Search for the cell housing the specified text and yield its [x, y] center coordinate. 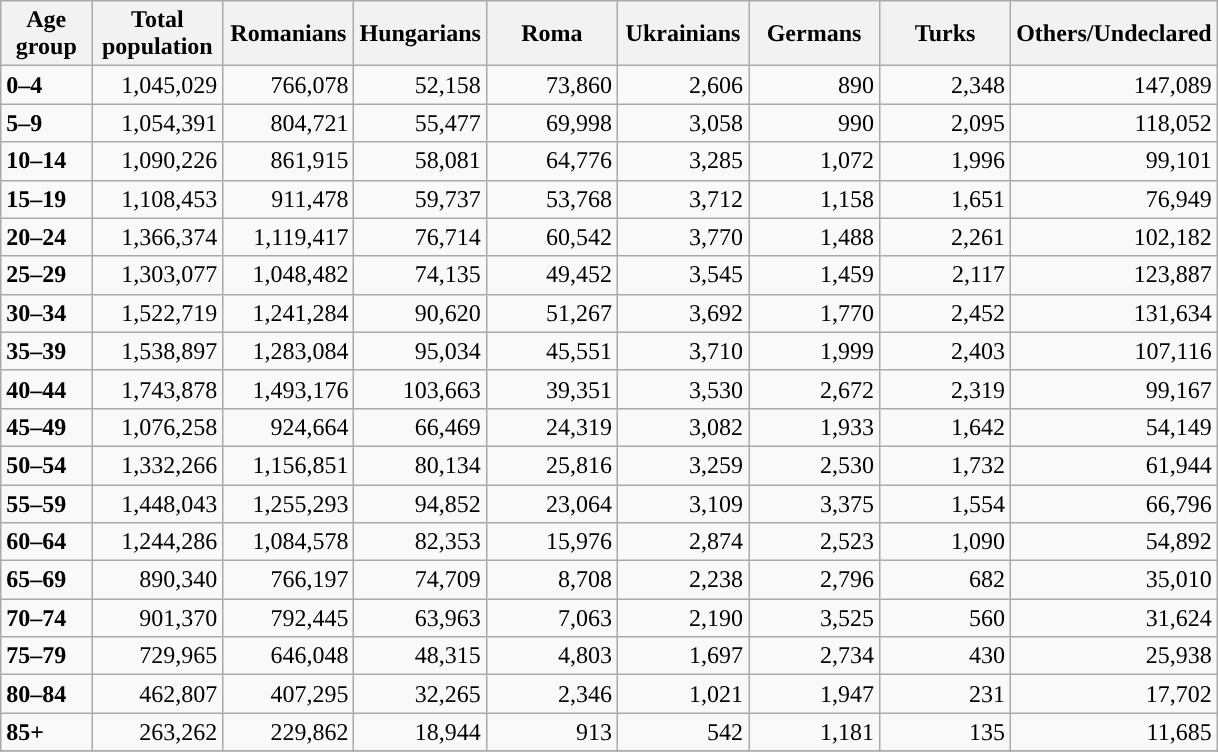
76,714 [420, 237]
65–69 [46, 580]
407,295 [288, 694]
901,370 [158, 618]
118,052 [1114, 123]
Germans [814, 34]
3,058 [682, 123]
1,743,878 [158, 389]
766,078 [288, 85]
94,852 [420, 503]
107,116 [1114, 351]
2,796 [814, 580]
924,664 [288, 427]
1,996 [946, 161]
3,082 [682, 427]
1,303,077 [158, 275]
1,181 [814, 732]
4,803 [552, 656]
2,606 [682, 85]
913 [552, 732]
135 [946, 732]
Age group [46, 34]
Others/Undeclared [1114, 34]
35,010 [1114, 580]
2,117 [946, 275]
49,452 [552, 275]
1,732 [946, 465]
1,084,578 [288, 542]
1,448,043 [158, 503]
66,469 [420, 427]
10–14 [46, 161]
3,692 [682, 313]
542 [682, 732]
1,697 [682, 656]
66,796 [1114, 503]
2,523 [814, 542]
55–59 [46, 503]
646,048 [288, 656]
23,064 [552, 503]
1,283,084 [288, 351]
64,776 [552, 161]
1,054,391 [158, 123]
229,862 [288, 732]
1,522,719 [158, 313]
263,262 [158, 732]
1,933 [814, 427]
Hungarians [420, 34]
2,190 [682, 618]
861,915 [288, 161]
1,366,374 [158, 237]
3,109 [682, 503]
30–34 [46, 313]
2,319 [946, 389]
1,999 [814, 351]
Roma [552, 34]
60–64 [46, 542]
48,315 [420, 656]
3,525 [814, 618]
17,702 [1114, 694]
74,709 [420, 580]
39,351 [552, 389]
2,403 [946, 351]
231 [946, 694]
3,375 [814, 503]
80,134 [420, 465]
1,241,284 [288, 313]
25,938 [1114, 656]
1,021 [682, 694]
Total population [158, 34]
Ukrainians [682, 34]
2,530 [814, 465]
61,944 [1114, 465]
99,167 [1114, 389]
2,261 [946, 237]
2,734 [814, 656]
32,265 [420, 694]
11,685 [1114, 732]
55,477 [420, 123]
1,090,226 [158, 161]
1,045,029 [158, 85]
50–54 [46, 465]
2,238 [682, 580]
1,072 [814, 161]
60,542 [552, 237]
2,346 [552, 694]
3,285 [682, 161]
73,860 [552, 85]
24,319 [552, 427]
35–39 [46, 351]
1,538,897 [158, 351]
59,737 [420, 199]
3,530 [682, 389]
1,119,417 [288, 237]
52,158 [420, 85]
80–84 [46, 694]
462,807 [158, 694]
890 [814, 85]
8,708 [552, 580]
3,710 [682, 351]
131,634 [1114, 313]
1,493,176 [288, 389]
1,156,851 [288, 465]
25,816 [552, 465]
729,965 [158, 656]
1,642 [946, 427]
74,135 [420, 275]
1,770 [814, 313]
Romanians [288, 34]
103,663 [420, 389]
804,721 [288, 123]
1,108,453 [158, 199]
766,197 [288, 580]
2,095 [946, 123]
1,158 [814, 199]
82,353 [420, 542]
792,445 [288, 618]
890,340 [158, 580]
990 [814, 123]
3,259 [682, 465]
2,452 [946, 313]
1,947 [814, 694]
1,090 [946, 542]
75–79 [46, 656]
31,624 [1114, 618]
3,545 [682, 275]
560 [946, 618]
54,892 [1114, 542]
1,048,482 [288, 275]
69,998 [552, 123]
1,459 [814, 275]
430 [946, 656]
2,874 [682, 542]
1,076,258 [158, 427]
15,976 [552, 542]
1,244,286 [158, 542]
45,551 [552, 351]
3,770 [682, 237]
2,672 [814, 389]
7,063 [552, 618]
70–74 [46, 618]
682 [946, 580]
3,712 [682, 199]
51,267 [552, 313]
90,620 [420, 313]
45–49 [46, 427]
18,944 [420, 732]
1,488 [814, 237]
123,887 [1114, 275]
147,089 [1114, 85]
58,081 [420, 161]
85+ [46, 732]
0–4 [46, 85]
1,255,293 [288, 503]
Turks [946, 34]
76,949 [1114, 199]
1,651 [946, 199]
102,182 [1114, 237]
63,963 [420, 618]
2,348 [946, 85]
25–29 [46, 275]
54,149 [1114, 427]
53,768 [552, 199]
15–19 [46, 199]
40–44 [46, 389]
99,101 [1114, 161]
5–9 [46, 123]
1,554 [946, 503]
20–24 [46, 237]
95,034 [420, 351]
1,332,266 [158, 465]
911,478 [288, 199]
